Return (X, Y) of the center of cell containing provided text 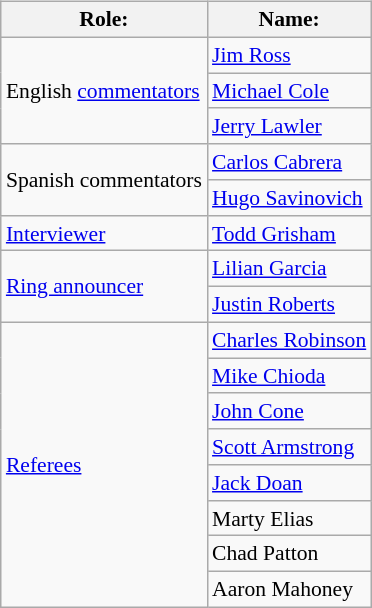
Jerry Lawler (289, 126)
Michael Cole (289, 91)
Hugo Savinovich (289, 198)
Referees (104, 464)
Todd Grisham (289, 233)
Jack Doan (289, 483)
Interviewer (104, 233)
Jim Ross (289, 55)
Spanish commentators (104, 180)
Aaron Mahoney (289, 590)
Justin Roberts (289, 305)
Name: (289, 20)
Chad Patton (289, 554)
Ring announcer (104, 286)
John Cone (289, 411)
Carlos Cabrera (289, 162)
Mike Chioda (289, 376)
English commentators (104, 90)
Charles Robinson (289, 340)
Marty Elias (289, 518)
Role: (104, 20)
Lilian Garcia (289, 269)
Scott Armstrong (289, 447)
